Pinpoint the cell where the given text exists, returning its [X, Y] midpoint coordinate. 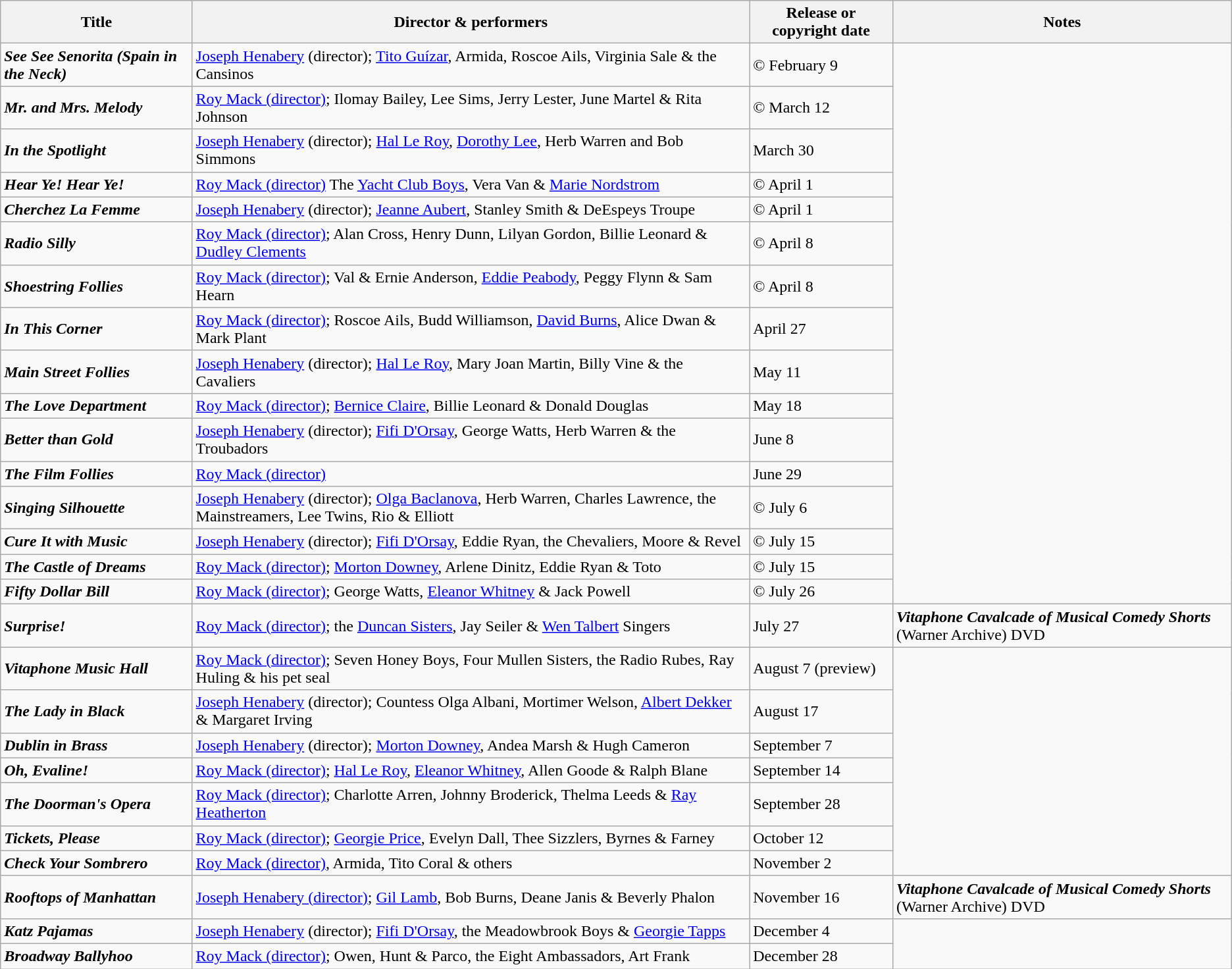
Joseph Henabery (director); Hal Le Roy, Dorothy Lee, Herb Warren and Bob Simmons [471, 150]
Dublin in Brass [96, 745]
Mr. and Mrs. Melody [96, 108]
September 7 [821, 745]
May 11 [821, 371]
Roy Mack (director); Morton Downey, Arlene Dinitz, Eddie Ryan & Toto [471, 567]
Cherchez La Femme [96, 209]
Joseph Henabery (director); Hal Le Roy, Mary Joan Martin, Billy Vine & the Cavaliers [471, 371]
September 28 [821, 804]
Check Your Sombrero [96, 863]
Roy Mack (director); Charlotte Arren, Johnny Broderick, Thelma Leeds & Ray Heatherton [471, 804]
Tickets, Please [96, 838]
Roy Mack (director) [471, 473]
See See Senorita (Spain in the Neck) [96, 65]
April 27 [821, 329]
Roy Mack (director); Val & Ernie Anderson, Eddie Peabody, Peggy Flynn & Sam Hearn [471, 286]
Roy Mack (director) The Yacht Club Boys, Vera Van & Marie Nordstrom [471, 184]
Radio Silly [96, 244]
July 27 [821, 625]
November 16 [821, 897]
Roy Mack (director); Bernice Claire, Billie Leonard & Donald Douglas [471, 406]
Shoestring Follies [96, 286]
June 8 [821, 440]
Joseph Henabery (director); Fifi D'Orsay, Eddie Ryan, the Chevaliers, Moore & Revel [471, 542]
Better than Gold [96, 440]
© March 12 [821, 108]
The Castle of Dreams [96, 567]
Roy Mack (director); Seven Honey Boys, Four Mullen Sisters, the Radio Rubes, Ray Huling & his pet seal [471, 669]
Hear Ye! Hear Ye! [96, 184]
© July 6 [821, 508]
Release or copyright date [821, 22]
The Doorman's Opera [96, 804]
Joseph Henabery (director); Countess Olga Albani, Mortimer Welson, Albert Dekker & Margaret Irving [471, 711]
Roy Mack (director); Ilomay Bailey, Lee Sims, Jerry Lester, June Martel & Rita Johnson [471, 108]
The Love Department [96, 406]
Joseph Henabery (director); Fifi D'Orsay, George Watts, Herb Warren & the Troubadors [471, 440]
Roy Mack (director); Owen, Hunt & Parco, the Eight Ambassadors, Art Frank [471, 956]
Rooftops of Manhattan [96, 897]
Roy Mack (director); Georgie Price, Evelyn Dall, Thee Sizzlers, Byrnes & Farney [471, 838]
Katz Pajamas [96, 931]
March 30 [821, 150]
October 12 [821, 838]
Title [96, 22]
Cure It with Music [96, 542]
Notes [1062, 22]
Fifty Dollar Bill [96, 592]
December 28 [821, 956]
Surprise! [96, 625]
The Film Follies [96, 473]
Joseph Henabery (director); Olga Baclanova, Herb Warren, Charles Lawrence, the Mainstreamers, Lee Twins, Rio & Elliott [471, 508]
The Lady in Black [96, 711]
Joseph Henabery (director); Morton Downey, Andea Marsh & Hugh Cameron [471, 745]
Roy Mack (director); Roscoe Ails, Budd Williamson, David Burns, Alice Dwan & Mark Plant [471, 329]
© February 9 [821, 65]
In This Corner [96, 329]
Roy Mack (director); George Watts, Eleanor Whitney & Jack Powell [471, 592]
Vitaphone Music Hall [96, 669]
In the Spotlight [96, 150]
Roy Mack (director); the Duncan Sisters, Jay Seiler & Wen Talbert Singers [471, 625]
May 18 [821, 406]
Oh, Evaline! [96, 770]
Roy Mack (director); Alan Cross, Henry Dunn, Lilyan Gordon, Billie Leonard & Dudley Clements [471, 244]
Broadway Ballyhoo [96, 956]
Director & performers [471, 22]
November 2 [821, 863]
Main Street Follies [96, 371]
Roy Mack (director); Hal Le Roy, Eleanor Whitney, Allen Goode & Ralph Blane [471, 770]
Joseph Henabery (director); Gil Lamb, Bob Burns, Deane Janis & Beverly Phalon [471, 897]
December 4 [821, 931]
August 7 (preview) [821, 669]
September 14 [821, 770]
Joseph Henabery (director); Tito Guízar, Armida, Roscoe Ails, Virginia Sale & the Cansinos [471, 65]
June 29 [821, 473]
August 17 [821, 711]
© July 26 [821, 592]
Roy Mack (director), Armida, Tito Coral & others [471, 863]
Joseph Henabery (director); Jeanne Aubert, Stanley Smith & DeEspeys Troupe [471, 209]
Joseph Henabery (director); Fifi D'Orsay, the Meadowbrook Boys & Georgie Tapps [471, 931]
Singing Silhouette [96, 508]
